Identify which cell holds the provided text, then report its [x, y] central coordinate. 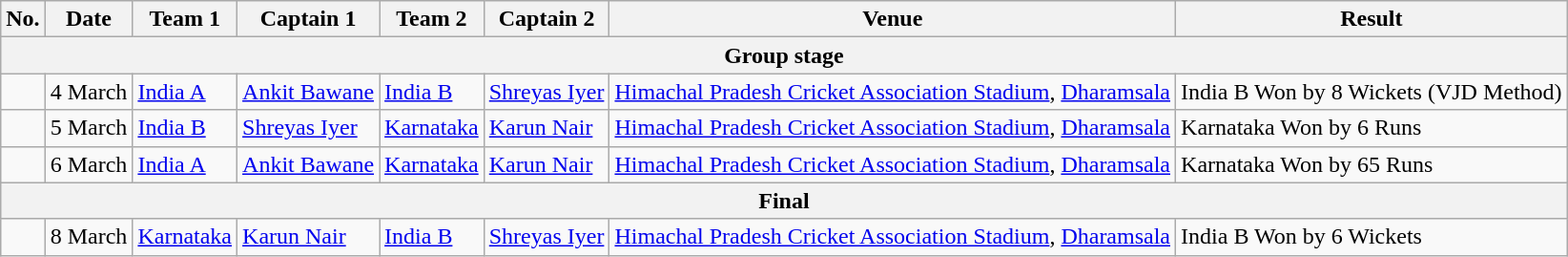
Team 2 [432, 19]
Team 1 [185, 19]
No. [23, 19]
Karnataka Won by 65 Runs [1372, 164]
8 March [89, 237]
Venue [893, 19]
Date [89, 19]
5 March [89, 128]
Final [784, 201]
India B Won by 6 Wickets [1372, 237]
Group stage [784, 55]
6 March [89, 164]
Result [1372, 19]
Karnataka Won by 6 Runs [1372, 128]
Captain 2 [547, 19]
Captain 1 [309, 19]
4 March [89, 92]
India B Won by 8 Wickets (VJD Method) [1372, 92]
